From the cell containing the given text, extract its center point as (X, Y) coordinate. 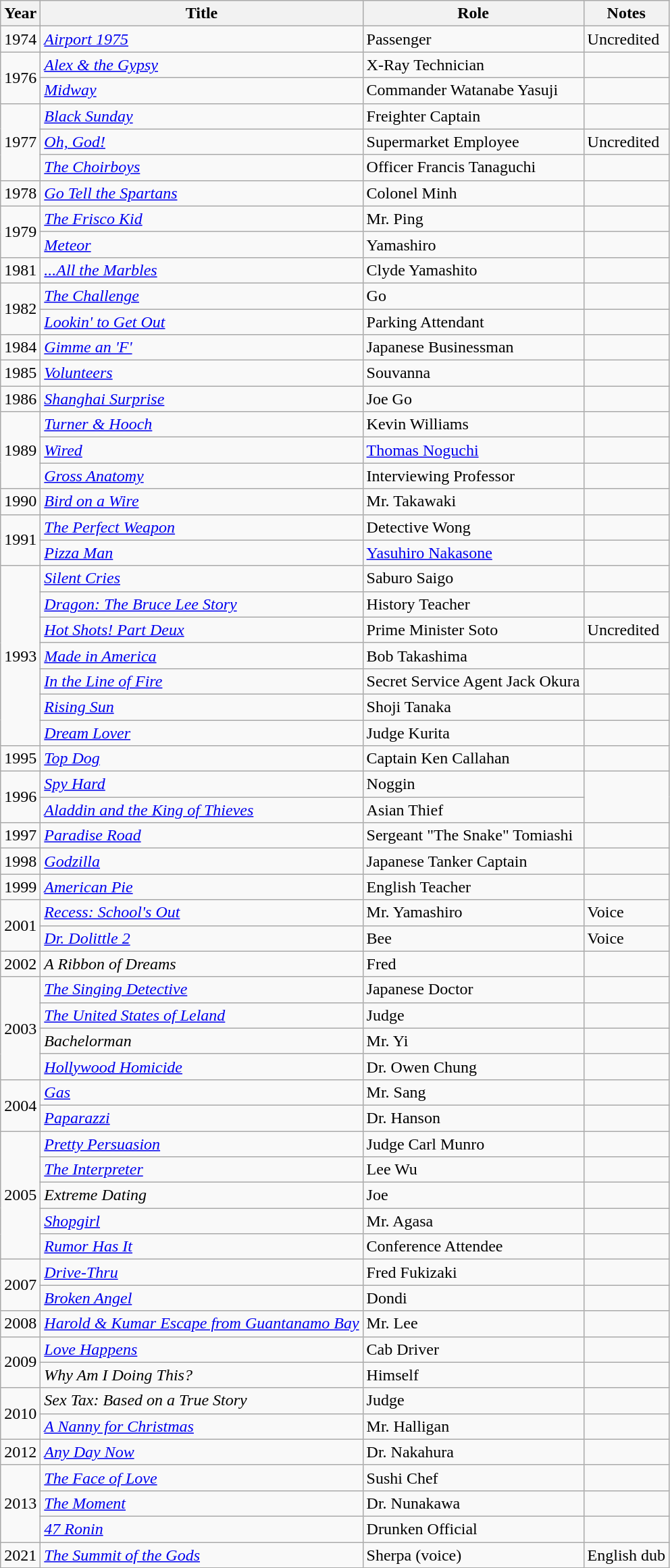
Shanghai Surprise (201, 399)
Officer Francis Tanaguchi (473, 167)
2007 (20, 1285)
Hot Shots! Part Deux (201, 630)
The Challenge (201, 296)
1986 (20, 399)
Passenger (473, 39)
A Ribbon of Dreams (201, 964)
Cab Driver (473, 1349)
Rising Sun (201, 707)
Made in America (201, 655)
Conference Attendee (473, 1247)
Lookin' to Get Out (201, 322)
Paparazzi (201, 1118)
Drive-Thru (201, 1272)
Mr. Yamashiro (473, 913)
Sherpa (voice) (473, 1555)
2002 (20, 964)
2012 (20, 1452)
1981 (20, 270)
1993 (20, 655)
Turner & Hooch (201, 425)
Japanese Doctor (473, 990)
Black Sunday (201, 116)
1996 (20, 797)
1976 (20, 78)
2010 (20, 1413)
Fred Fukizaki (473, 1272)
Wired (201, 450)
Dr. Dolittle 2 (201, 938)
Fred (473, 964)
Rumor Has It (201, 1247)
Sergeant "The Snake" Tomiashi (473, 836)
Godzilla (201, 861)
Sushi Chef (473, 1478)
Year (20, 13)
The United States of Leland (201, 1015)
Yasuhiro Nakasone (473, 553)
Dr. Nunakawa (473, 1503)
Freighter Captain (473, 116)
1974 (20, 39)
2008 (20, 1324)
Dream Lover (201, 732)
Mr. Agasa (473, 1221)
Harold & Kumar Escape from Guantanamo Bay (201, 1324)
47 Ronin (201, 1529)
Saburo Saigo (473, 578)
1977 (20, 142)
Japanese Businessman (473, 348)
Captain Ken Callahan (473, 759)
Broken Angel (201, 1298)
Bob Takashima (473, 655)
Alex & the Gypsy (201, 65)
Commander Watanabe Yasuji (473, 90)
Dragon: The Bruce Lee Story (201, 604)
Volunteers (201, 373)
Mr. Takawaki (473, 502)
Kevin Williams (473, 425)
2005 (20, 1195)
Extreme Dating (201, 1195)
Colonel Minh (473, 193)
Interviewing Professor (473, 476)
English dub (626, 1555)
1985 (20, 373)
American Pie (201, 887)
The Moment (201, 1503)
Drunken Official (473, 1529)
Secret Service Agent Jack Okura (473, 681)
Lee Wu (473, 1170)
English Teacher (473, 887)
Airport 1975 (201, 39)
Midway (201, 90)
Judge Kurita (473, 732)
2004 (20, 1105)
Bird on a Wire (201, 502)
Why Am I Doing This? (201, 1375)
Hollywood Homicide (201, 1066)
1982 (20, 308)
Bachelorman (201, 1041)
Yamashiro (473, 244)
The Face of Love (201, 1478)
...All the Marbles (201, 270)
Japanese Tanker Captain (473, 861)
Any Day Now (201, 1452)
The Perfect Weapon (201, 527)
Mr. Ping (473, 219)
Notes (626, 13)
The Summit of the Gods (201, 1555)
Dr. Nakahura (473, 1452)
Mr. Sang (473, 1092)
Shoji Tanaka (473, 707)
Detective Wong (473, 527)
1997 (20, 836)
Love Happens (201, 1349)
The Choirboys (201, 167)
Go (473, 296)
Joe Go (473, 399)
Title (201, 13)
Recess: School's Out (201, 913)
Dr. Owen Chung (473, 1066)
1998 (20, 861)
In the Line of Fire (201, 681)
1990 (20, 502)
Mr. Halligan (473, 1426)
1979 (20, 232)
2001 (20, 925)
Mr. Lee (473, 1324)
Souvanna (473, 373)
The Frisco Kid (201, 219)
2013 (20, 1503)
2009 (20, 1362)
Dr. Hanson (473, 1118)
Himself (473, 1375)
Mr. Yi (473, 1041)
2021 (20, 1555)
1991 (20, 540)
Joe (473, 1195)
Gas (201, 1092)
Go Tell the Spartans (201, 193)
Spy Hard (201, 784)
Silent Cries (201, 578)
A Nanny for Christmas (201, 1426)
Role (473, 13)
Top Dog (201, 759)
Gimme an 'F' (201, 348)
Aladdin and the King of Thieves (201, 810)
The Interpreter (201, 1170)
1978 (20, 193)
Dondi (473, 1298)
Thomas Noguchi (473, 450)
X-Ray Technician (473, 65)
Asian Thief (473, 810)
Clyde Yamashito (473, 270)
Oh, God! (201, 142)
Paradise Road (201, 836)
The Singing Detective (201, 990)
1995 (20, 759)
Shopgirl (201, 1221)
Judge Carl Munro (473, 1144)
1989 (20, 450)
Prime Minister Soto (473, 630)
Sex Tax: Based on a True Story (201, 1401)
History Teacher (473, 604)
Parking Attendant (473, 322)
Supermarket Employee (473, 142)
1984 (20, 348)
Bee (473, 938)
Noggin (473, 784)
2003 (20, 1028)
Meteor (201, 244)
Pizza Man (201, 553)
1999 (20, 887)
Pretty Persuasion (201, 1144)
Gross Anatomy (201, 476)
